Find where the given text appears and provide that cell's center as (x, y) coordinate. 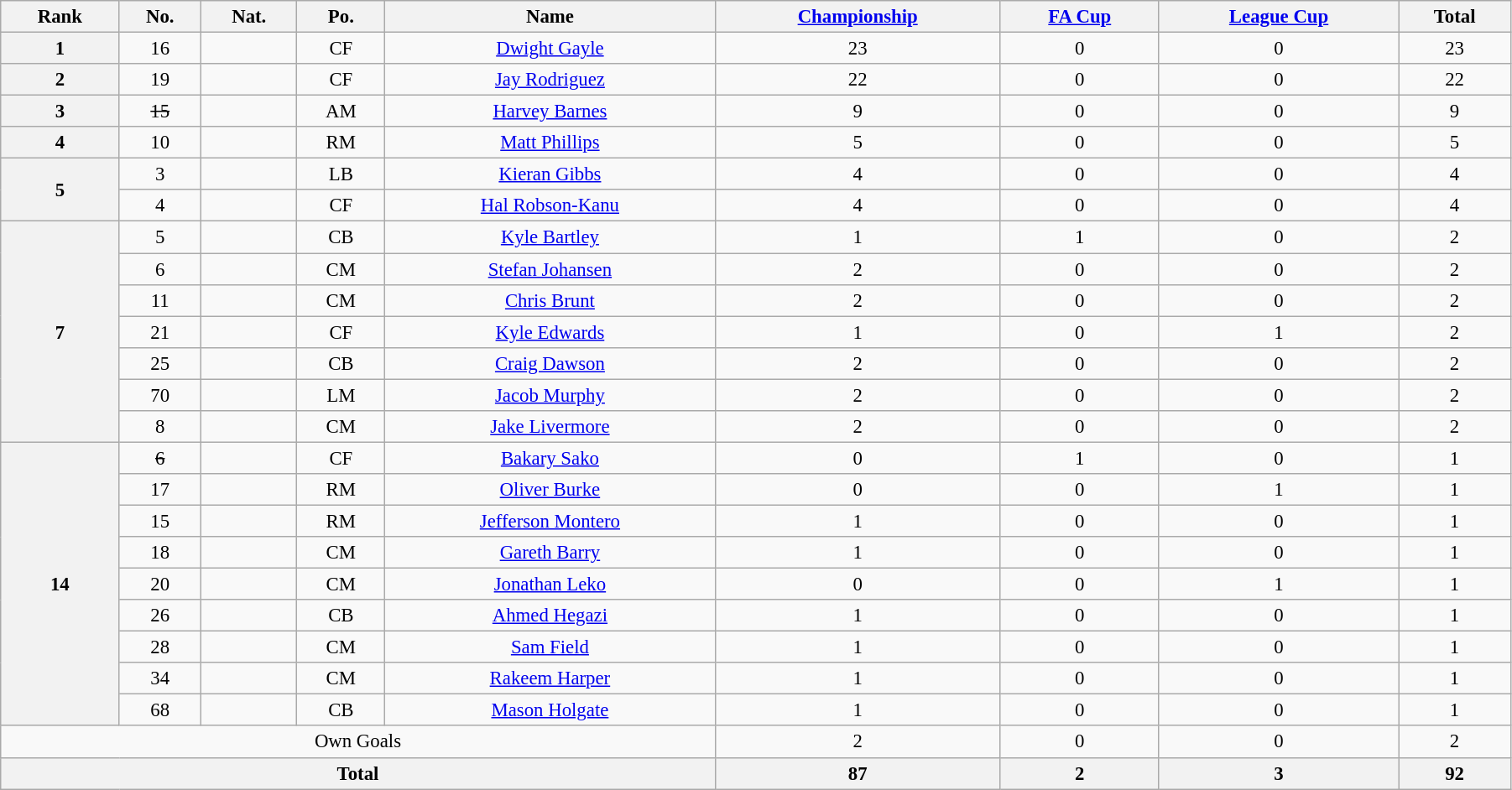
28 (160, 647)
League Cup (1279, 17)
Rank (60, 17)
Kyle Bartley (550, 237)
19 (160, 80)
Ahmed Hegazi (550, 616)
Nat. (249, 17)
Kieran Gibbs (550, 174)
LM (341, 395)
LB (341, 174)
Hal Robson-Kanu (550, 205)
Jake Livermore (550, 427)
AM (341, 112)
14 (60, 584)
Chris Brunt (550, 300)
Sam Field (550, 647)
92 (1455, 773)
87 (858, 773)
Jonathan Leko (550, 585)
Jay Rodriguez (550, 80)
No. (160, 17)
Matt Phillips (550, 143)
11 (160, 300)
16 (160, 49)
FA Cup (1079, 17)
Po. (341, 17)
10 (160, 143)
70 (160, 395)
Stefan Johansen (550, 269)
Gareth Barry (550, 553)
Kyle Edwards (550, 332)
Name (550, 17)
Jefferson Montero (550, 521)
26 (160, 616)
Bakary Sako (550, 458)
Mason Holgate (550, 710)
34 (160, 678)
Rakeem Harper (550, 678)
7 (60, 332)
17 (160, 490)
Oliver Burke (550, 490)
18 (160, 553)
Jacob Murphy (550, 395)
Own Goals (357, 742)
25 (160, 363)
21 (160, 332)
8 (160, 427)
20 (160, 585)
Harvey Barnes (550, 112)
Craig Dawson (550, 363)
Championship (858, 17)
68 (160, 710)
Dwight Gayle (550, 49)
